Locate the cell with the specified text and output its [x, y] center coordinate. 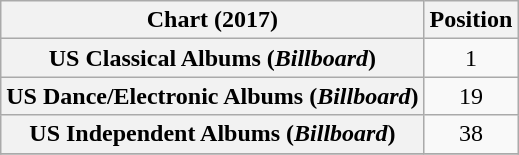
38 [471, 134]
US Classical Albums (Billboard) [212, 58]
19 [471, 96]
Position [471, 20]
1 [471, 58]
US Independent Albums (Billboard) [212, 134]
US Dance/Electronic Albums (Billboard) [212, 96]
Chart (2017) [212, 20]
